Identify which cell holds the provided text, then report its [x, y] central coordinate. 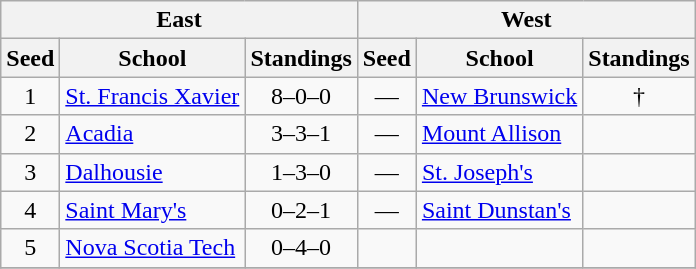
† [639, 96]
3–3–1 [301, 134]
West [526, 20]
St. Joseph's [499, 172]
Saint Mary's [152, 210]
Acadia [152, 134]
New Brunswick [499, 96]
Mount Allison [499, 134]
1–3–0 [301, 172]
5 [30, 248]
0–4–0 [301, 248]
St. Francis Xavier [152, 96]
8–0–0 [301, 96]
4 [30, 210]
Saint Dunstan's [499, 210]
2 [30, 134]
Dalhousie [152, 172]
0–2–1 [301, 210]
1 [30, 96]
East [180, 20]
Nova Scotia Tech [152, 248]
3 [30, 172]
